For the text-containing cell, return its midpoint in [X, Y] coordinate format. 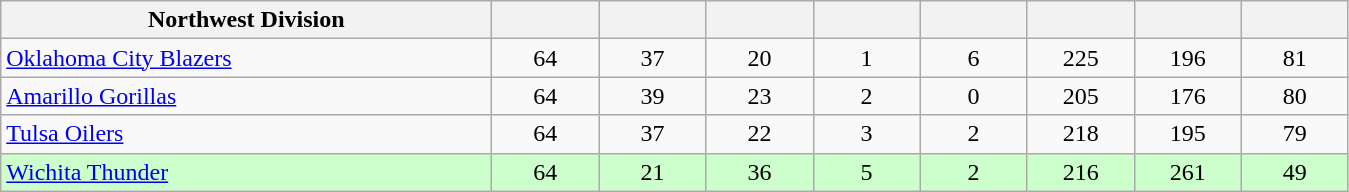
79 [1294, 134]
Wichita Thunder [246, 172]
Amarillo Gorillas [246, 96]
3 [866, 134]
5 [866, 172]
176 [1188, 96]
81 [1294, 58]
1 [866, 58]
80 [1294, 96]
6 [974, 58]
49 [1294, 172]
225 [1080, 58]
196 [1188, 58]
Oklahoma City Blazers [246, 58]
22 [760, 134]
195 [1188, 134]
Tulsa Oilers [246, 134]
Northwest Division [246, 20]
36 [760, 172]
23 [760, 96]
261 [1188, 172]
218 [1080, 134]
0 [974, 96]
205 [1080, 96]
216 [1080, 172]
21 [652, 172]
20 [760, 58]
39 [652, 96]
